Pinpoint the cell where the given text exists, returning its [x, y] midpoint coordinate. 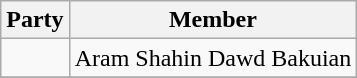
Aram Shahin Dawd Bakuian [213, 58]
Party [35, 20]
Member [213, 20]
